Locate the cell with the specified text and output its [x, y] center coordinate. 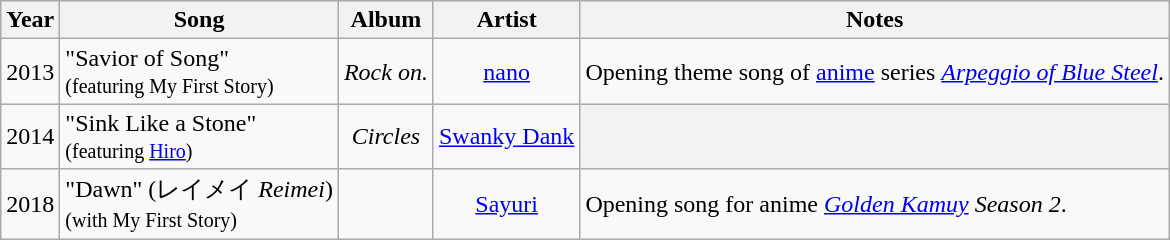
Circles [386, 136]
2014 [30, 136]
Rock on. [386, 72]
Swanky Dank [506, 136]
Opening theme song of anime series Arpeggio of Blue Steel. [875, 72]
2013 [30, 72]
Opening song for anime Golden Kamuy Season 2. [875, 204]
Artist [506, 20]
nano [506, 72]
Album [386, 20]
"Savior of Song" (featuring My First Story) [200, 72]
Year [30, 20]
"Dawn" (レイメイ Reimei)(with My First Story) [200, 204]
Notes [875, 20]
Song [200, 20]
Sayuri [506, 204]
"Sink Like a Stone" (featuring Hiro) [200, 136]
2018 [30, 204]
